Search for the cell housing the specified text and yield its [x, y] center coordinate. 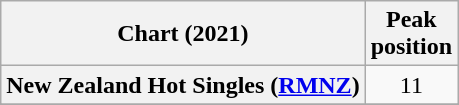
11 [411, 85]
New Zealand Hot Singles (RMNZ) [183, 85]
Peakposition [411, 34]
Chart (2021) [183, 34]
